Return the (X, Y) coordinate for the center point of the cell that contains the specified text.  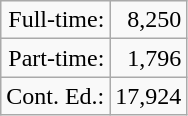
Part-time: (56, 58)
Full-time: (56, 20)
8,250 (148, 20)
Cont. Ed.: (56, 96)
17,924 (148, 96)
1,796 (148, 58)
